Identify which cell holds the provided text, then report its [x, y] central coordinate. 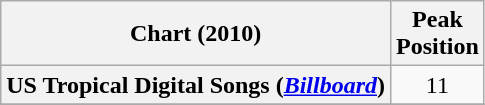
11 [438, 85]
Chart (2010) [196, 34]
Peak Position [438, 34]
US Tropical Digital Songs (Billboard) [196, 85]
